Output the (x, y) coordinate of the center of the cell containing the given text.  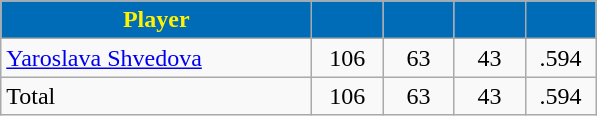
Player (156, 20)
Yaroslava Shvedova (156, 58)
Total (156, 96)
